Return [X, Y] of the center of cell containing provided text 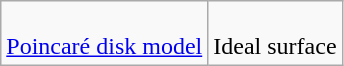
Poincaré disk model [104, 34]
Ideal surface [275, 34]
